Identify which cell holds the provided text, then report its [x, y] central coordinate. 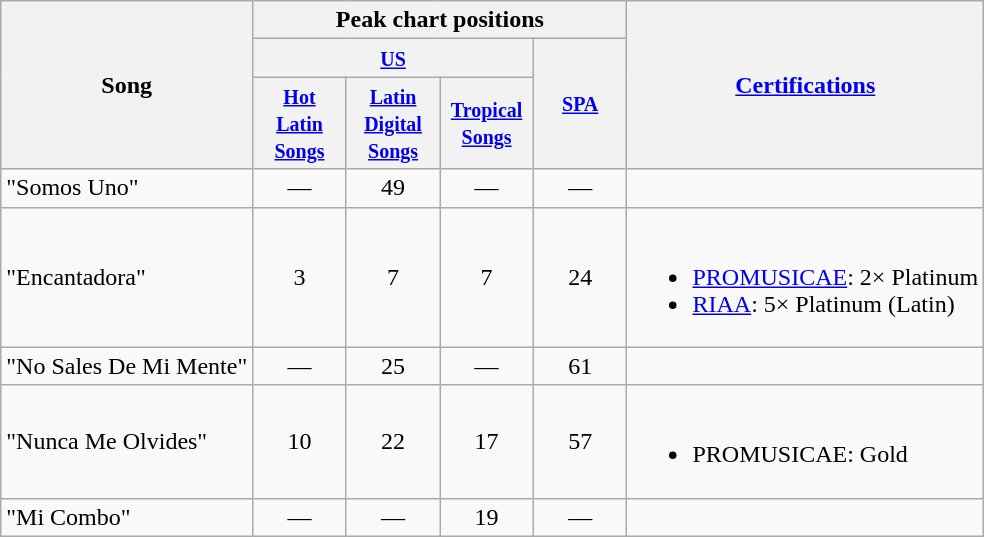
19 [487, 517]
22 [393, 442]
SPA [580, 104]
Tropical Songs [487, 123]
Certifications [806, 85]
"Nunca Me Olvides" [127, 442]
PROMUSICAE: 2× PlatinumRIAA: 5× Platinum (Latin) [806, 277]
"Mi Combo" [127, 517]
"No Sales De Mi Mente" [127, 366]
PROMUSICAE: Gold [806, 442]
17 [487, 442]
"Somos Uno" [127, 188]
"Encantadora" [127, 277]
3 [300, 277]
24 [580, 277]
Song [127, 85]
Latin Digital Songs [393, 123]
Hot Latin Songs [300, 123]
49 [393, 188]
10 [300, 442]
US [394, 58]
25 [393, 366]
61 [580, 366]
Peak chart positions [440, 20]
57 [580, 442]
